Pinpoint the cell where the given text exists, returning its [x, y] midpoint coordinate. 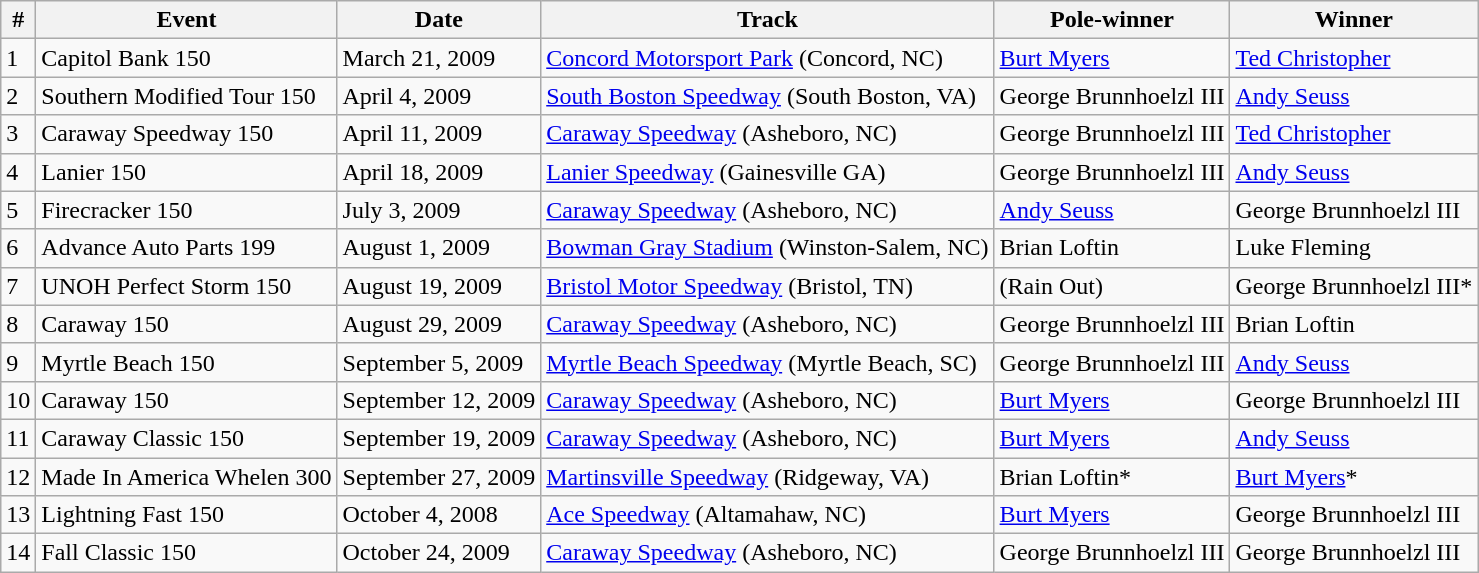
2 [18, 96]
14 [18, 553]
Event [186, 20]
Martinsville Speedway (Ridgeway, VA) [768, 477]
Lanier Speedway (Gainesville GA) [768, 172]
Caraway Classic 150 [186, 438]
Caraway Speedway 150 [186, 134]
Bowman Gray Stadium (Winston-Salem, NC) [768, 248]
September 27, 2009 [439, 477]
Track [768, 20]
Firecracker 150 [186, 210]
March 21, 2009 [439, 58]
4 [18, 172]
8 [18, 324]
11 [18, 438]
1 [18, 58]
George Brunnhoelzl III* [1354, 286]
# [18, 20]
April 4, 2009 [439, 96]
Myrtle Beach Speedway (Myrtle Beach, SC) [768, 362]
UNOH Perfect Storm 150 [186, 286]
September 5, 2009 [439, 362]
Southern Modified Tour 150 [186, 96]
Brian Loftin* [1112, 477]
Date [439, 20]
Pole-winner [1112, 20]
April 18, 2009 [439, 172]
(Rain Out) [1112, 286]
Concord Motorsport Park (Concord, NC) [768, 58]
10 [18, 400]
Winner [1354, 20]
Lightning Fast 150 [186, 515]
Bristol Motor Speedway (Bristol, TN) [768, 286]
Made In America Whelen 300 [186, 477]
Ace Speedway (Altamahaw, NC) [768, 515]
Advance Auto Parts 199 [186, 248]
Luke Fleming [1354, 248]
April 11, 2009 [439, 134]
South Boston Speedway (South Boston, VA) [768, 96]
October 24, 2009 [439, 553]
7 [18, 286]
Myrtle Beach 150 [186, 362]
3 [18, 134]
September 12, 2009 [439, 400]
Capitol Bank 150 [186, 58]
6 [18, 248]
August 1, 2009 [439, 248]
August 19, 2009 [439, 286]
September 19, 2009 [439, 438]
August 29, 2009 [439, 324]
5 [18, 210]
9 [18, 362]
Burt Myers* [1354, 477]
July 3, 2009 [439, 210]
12 [18, 477]
Lanier 150 [186, 172]
Fall Classic 150 [186, 553]
13 [18, 515]
October 4, 2008 [439, 515]
